Find where the given text appears and provide that cell's center as [X, Y] coordinate. 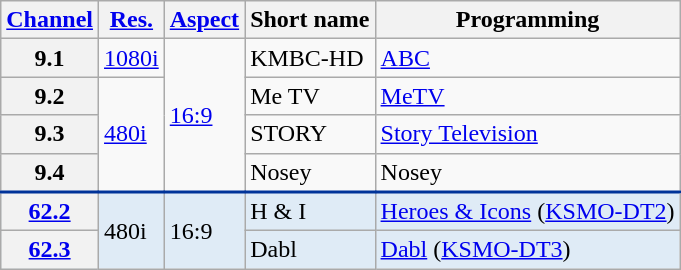
9.4 [50, 172]
Dabl [310, 250]
Programming [528, 20]
ABC [528, 58]
62.2 [50, 212]
KMBC-HD [310, 58]
Aspect [204, 20]
Res. [132, 20]
Dabl (KSMO-DT3) [528, 250]
62.3 [50, 250]
Channel [50, 20]
Short name [310, 20]
9.2 [50, 96]
Me TV [310, 96]
STORY [310, 134]
Story Television [528, 134]
9.1 [50, 58]
Heroes & Icons (KSMO-DT2) [528, 212]
H & I [310, 212]
MeTV [528, 96]
1080i [132, 58]
9.3 [50, 134]
